Find where the given text appears and provide that cell's center as [x, y] coordinate. 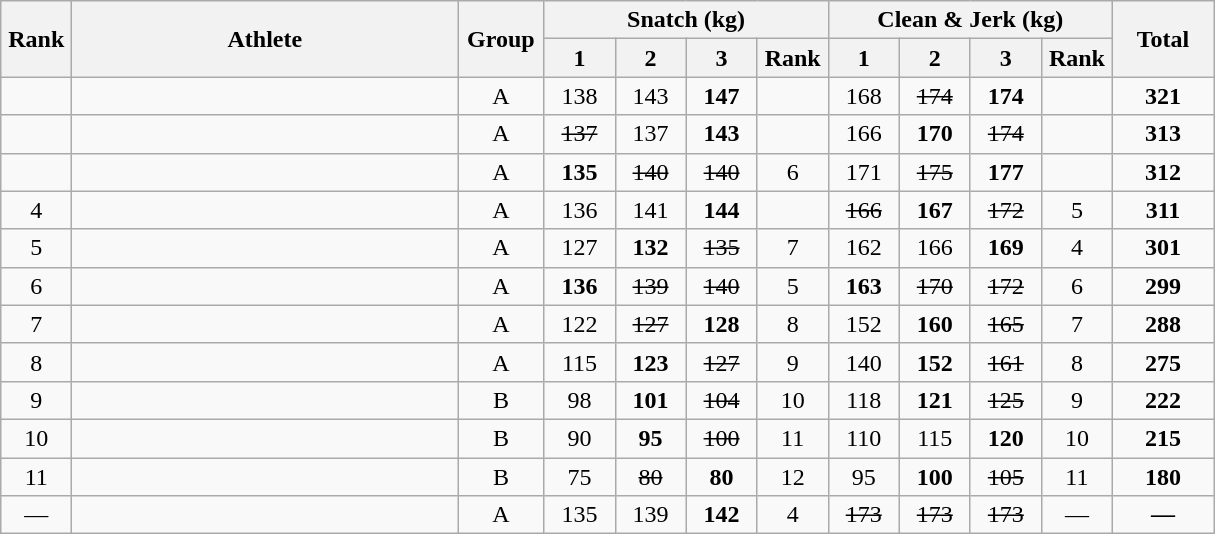
Athlete [265, 39]
120 [1006, 438]
125 [1006, 400]
Total [1162, 39]
104 [722, 400]
321 [1162, 96]
301 [1162, 248]
98 [580, 400]
Group [501, 39]
Clean & Jerk (kg) [970, 20]
299 [1162, 286]
147 [722, 96]
171 [864, 172]
161 [1006, 362]
123 [650, 362]
180 [1162, 477]
175 [934, 172]
275 [1162, 362]
138 [580, 96]
90 [580, 438]
122 [580, 324]
160 [934, 324]
132 [650, 248]
110 [864, 438]
313 [1162, 134]
142 [722, 515]
168 [864, 96]
312 [1162, 172]
288 [1162, 324]
128 [722, 324]
167 [934, 210]
141 [650, 210]
222 [1162, 400]
101 [650, 400]
118 [864, 400]
144 [722, 210]
12 [792, 477]
Snatch (kg) [686, 20]
215 [1162, 438]
165 [1006, 324]
169 [1006, 248]
121 [934, 400]
163 [864, 286]
177 [1006, 172]
105 [1006, 477]
311 [1162, 210]
162 [864, 248]
75 [580, 477]
